Pinpoint the cell where the given text exists, returning its (x, y) midpoint coordinate. 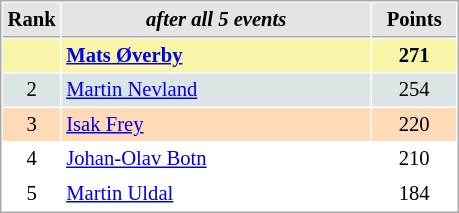
220 (414, 124)
2 (32, 90)
271 (414, 56)
210 (414, 158)
184 (414, 194)
3 (32, 124)
Johan-Olav Botn (216, 158)
Rank (32, 20)
4 (32, 158)
Points (414, 20)
Martin Nevland (216, 90)
Mats Øverby (216, 56)
after all 5 events (216, 20)
Isak Frey (216, 124)
254 (414, 90)
Martin Uldal (216, 194)
5 (32, 194)
